Provide the [X, Y] coordinate of the cell's center where the given text is located.  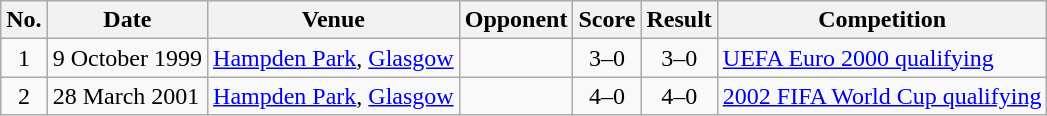
9 October 1999 [127, 58]
Opponent [516, 20]
28 March 2001 [127, 96]
2 [24, 96]
Score [607, 20]
No. [24, 20]
1 [24, 58]
Competition [882, 20]
2002 FIFA World Cup qualifying [882, 96]
Venue [334, 20]
Result [679, 20]
UEFA Euro 2000 qualifying [882, 58]
Date [127, 20]
